Output the (X, Y) coordinate of the center of the cell containing the given text.  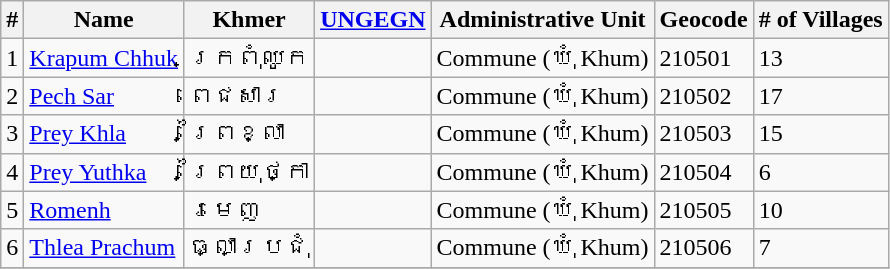
17 (820, 96)
Geocode (704, 20)
5 (12, 210)
210501 (704, 58)
210504 (704, 172)
Pech Sar (104, 96)
UNGEGN (373, 20)
Prey Khla (104, 134)
ក្រពុំឈូក (250, 58)
10 (820, 210)
រមេញ (250, 210)
ព្រៃខ្លា (250, 134)
Romenh (104, 210)
15 (820, 134)
210505 (704, 210)
13 (820, 58)
7 (820, 248)
Name (104, 20)
210503 (704, 134)
ព្រៃយុថ្កា (250, 172)
4 (12, 172)
Khmer (250, 20)
Thlea Prachum (104, 248)
Krapum Chhuk (104, 58)
# of Villages (820, 20)
210502 (704, 96)
1 (12, 58)
# (12, 20)
Prey Yuthka (104, 172)
Administrative Unit (542, 20)
ពេជសារ (250, 96)
ធ្លាប្រជុំ (250, 248)
2 (12, 96)
3 (12, 134)
210506 (704, 248)
